Capture the cell that displays the provided text and extract its (X, Y) central coordinate. 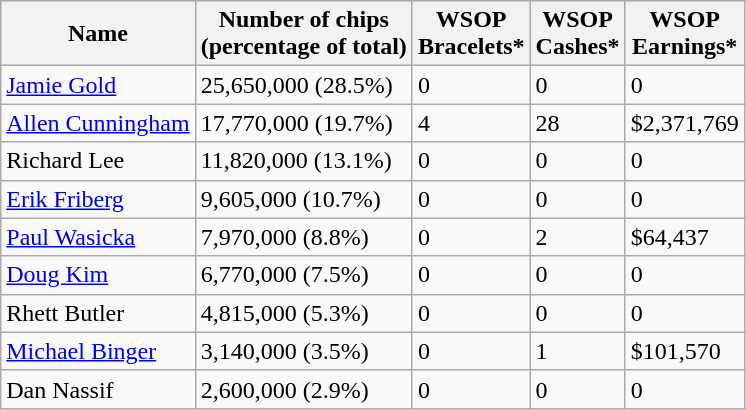
4 (471, 123)
WSOPCashes* (578, 34)
1 (578, 351)
28 (578, 123)
7,970,000 (8.8%) (304, 237)
Number of chips(percentage of total) (304, 34)
Richard Lee (98, 161)
WSOPEarnings* (684, 34)
$64,437 (684, 237)
Dan Nassif (98, 389)
Name (98, 34)
17,770,000 (19.7%) (304, 123)
WSOPBracelets* (471, 34)
Allen Cunningham (98, 123)
25,650,000 (28.5%) (304, 85)
4,815,000 (5.3%) (304, 313)
3,140,000 (3.5%) (304, 351)
Paul Wasicka (98, 237)
$2,371,769 (684, 123)
$101,570 (684, 351)
Rhett Butler (98, 313)
Jamie Gold (98, 85)
Erik Friberg (98, 199)
Doug Kim (98, 275)
Michael Binger (98, 351)
2,600,000 (2.9%) (304, 389)
6,770,000 (7.5%) (304, 275)
9,605,000 (10.7%) (304, 199)
2 (578, 237)
11,820,000 (13.1%) (304, 161)
